Detect which cell encompasses the target text, then output its (X, Y) center coordinate. 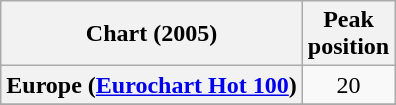
Chart (2005) (152, 34)
Peakposition (348, 34)
Europe (Eurochart Hot 100) (152, 85)
20 (348, 85)
